Search for the cell housing the specified text and yield its [X, Y] center coordinate. 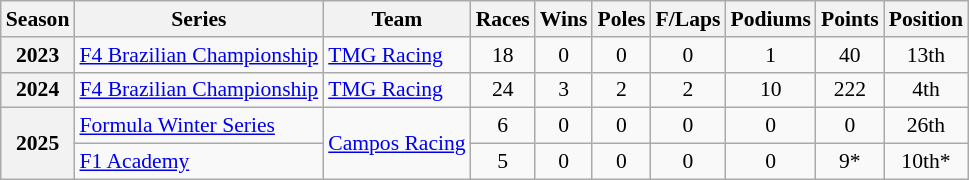
9* [850, 162]
13th [926, 55]
3 [564, 90]
10th* [926, 162]
1 [770, 55]
222 [850, 90]
Races [503, 19]
Podiums [770, 19]
Points [850, 19]
Wins [564, 19]
Poles [621, 19]
Team [396, 19]
24 [503, 90]
Position [926, 19]
Campos Racing [396, 144]
2023 [38, 55]
18 [503, 55]
Formula Winter Series [198, 126]
4th [926, 90]
40 [850, 55]
10 [770, 90]
26th [926, 126]
F/Laps [688, 19]
F1 Academy [198, 162]
Season [38, 19]
Series [198, 19]
2024 [38, 90]
6 [503, 126]
2025 [38, 144]
5 [503, 162]
